Extract the [X, Y] coordinate from the center of the cell holding the provided text.  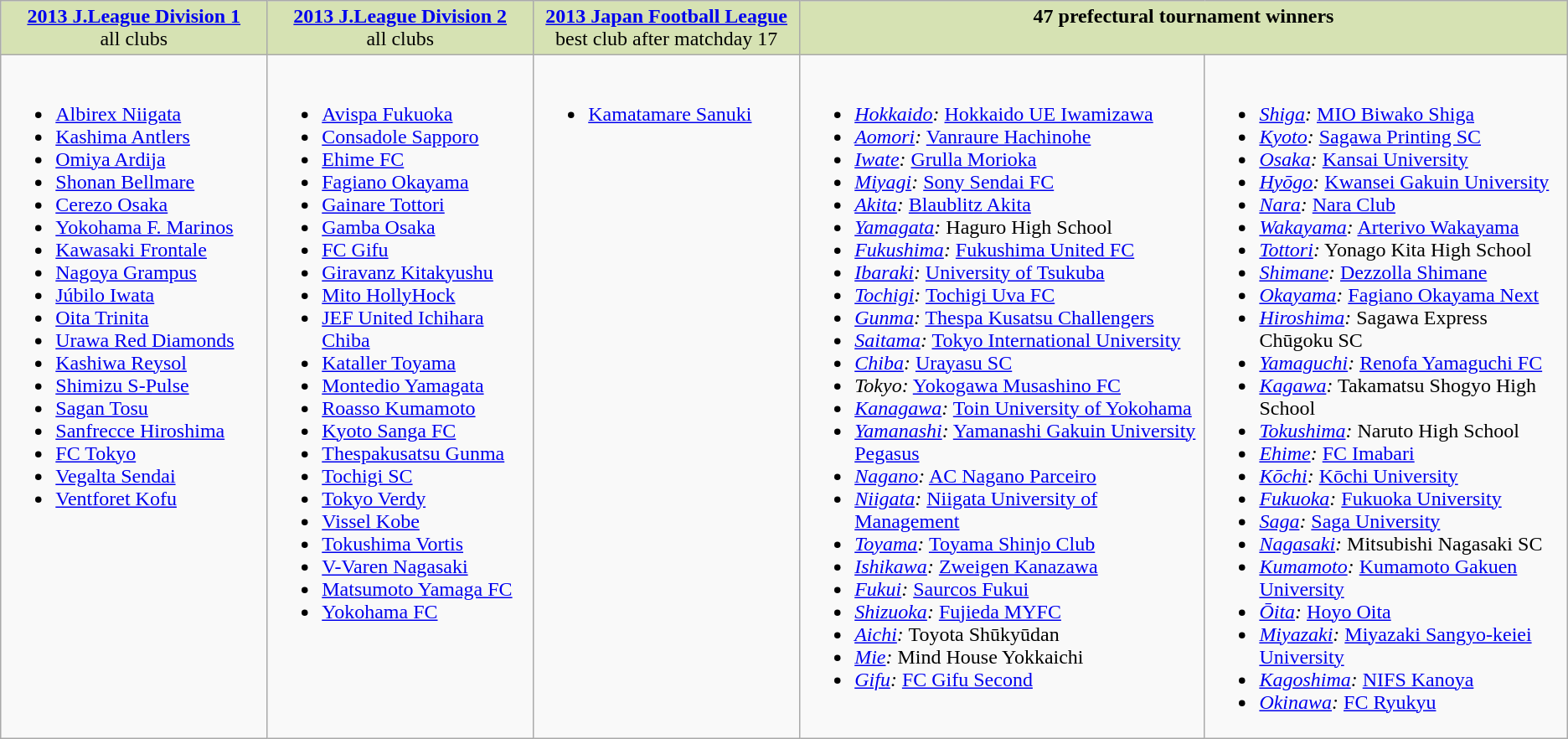
47 prefectural tournament winners [1184, 28]
2013 Japan Football Leaguebest club after matchday 17 [667, 28]
Kamatamare Sanuki [667, 397]
2013 J.League Division 1all clubs [134, 28]
2013 J.League Division 2all clubs [400, 28]
